Output the (X, Y) coordinate of the center of the cell containing the given text.  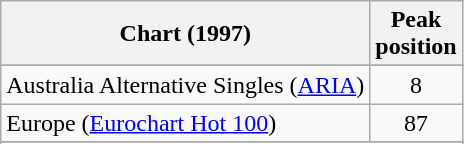
8 (416, 85)
Europe (Eurochart Hot 100) (186, 123)
Chart (1997) (186, 34)
Peak position (416, 34)
Australia Alternative Singles (ARIA) (186, 85)
87 (416, 123)
